Locate the cell with the specified text and output its (x, y) center coordinate. 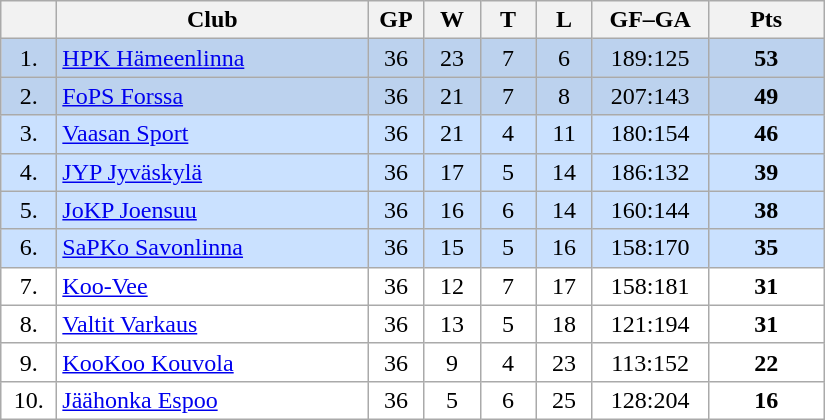
6. (29, 248)
186:132 (650, 172)
8 (564, 96)
4. (29, 172)
SaPKo Savonlinna (212, 248)
189:125 (650, 58)
5. (29, 210)
128:204 (650, 400)
7. (29, 286)
25 (564, 400)
HPK Hämeenlinna (212, 58)
160:144 (650, 210)
Club (212, 20)
T (508, 20)
13 (452, 324)
GF–GA (650, 20)
180:154 (650, 134)
46 (766, 134)
L (564, 20)
JYP Jyväskylä (212, 172)
Koo-Vee (212, 286)
207:143 (650, 96)
18 (564, 324)
W (452, 20)
Vaasan Sport (212, 134)
8. (29, 324)
22 (766, 362)
9. (29, 362)
GP (396, 20)
Valtit Varkaus (212, 324)
11 (564, 134)
9 (452, 362)
113:152 (650, 362)
FoPS Forssa (212, 96)
JoKP Joensuu (212, 210)
39 (766, 172)
2. (29, 96)
KooKoo Kouvola (212, 362)
53 (766, 58)
Jäähonka Espoo (212, 400)
158:181 (650, 286)
10. (29, 400)
Pts (766, 20)
121:194 (650, 324)
12 (452, 286)
35 (766, 248)
158:170 (650, 248)
3. (29, 134)
1. (29, 58)
49 (766, 96)
38 (766, 210)
15 (452, 248)
